Return the (X, Y) coordinate for the center point of the cell that contains the specified text.  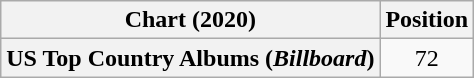
US Top Country Albums (Billboard) (190, 58)
72 (427, 58)
Chart (2020) (190, 20)
Position (427, 20)
